Provide the [x, y] coordinate of the cell's center where the given text is located.  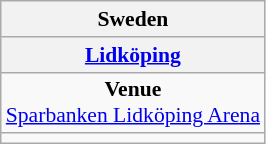
VenueSparbanken Lidköping Arena [133, 102]
Sweden [133, 19]
Lidköping [133, 55]
